Return [x, y] of the center of cell containing provided text 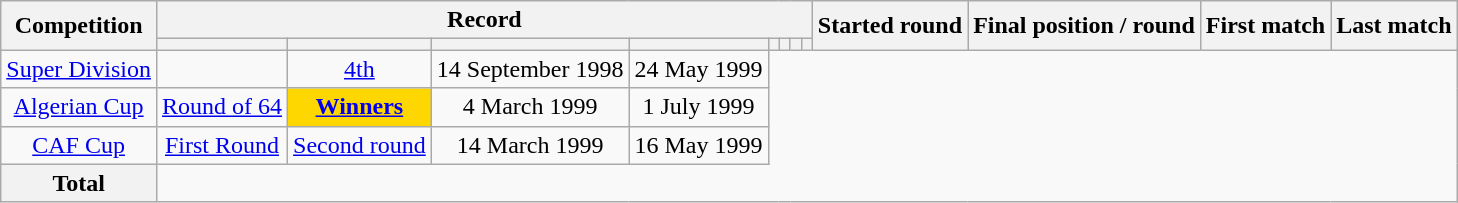
16 May 1999 [698, 145]
Last match [1394, 26]
First match [1265, 26]
First Round [222, 145]
Record [484, 20]
CAF Cup [79, 145]
24 May 1999 [698, 69]
Algerian Cup [79, 107]
4 March 1999 [530, 107]
Total [79, 183]
1 July 1999 [698, 107]
Super Division [79, 69]
14 September 1998 [530, 69]
Winners [360, 107]
14 March 1999 [530, 145]
4th [360, 69]
Final position / round [1084, 26]
Started round [890, 26]
Round of 64 [222, 107]
Second round [360, 145]
Competition [79, 26]
